Detect which cell encompasses the target text, then output its (X, Y) center coordinate. 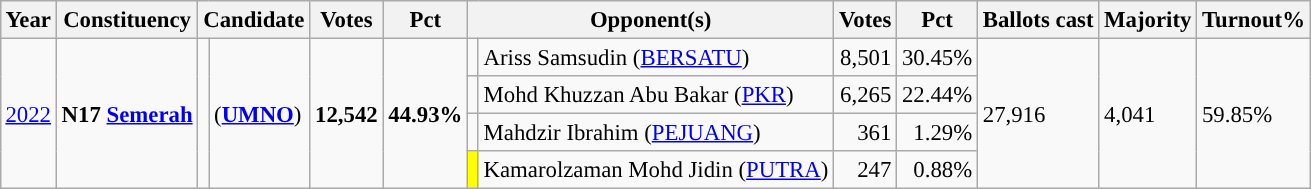
Mahdzir Ibrahim (PEJUANG) (656, 133)
6,265 (866, 95)
8,501 (866, 57)
Ariss Samsudin (BERSATU) (656, 57)
0.88% (938, 170)
Year (28, 20)
Ballots cast (1038, 20)
Candidate (254, 20)
361 (866, 133)
Constituency (127, 20)
(UMNO) (260, 113)
1.29% (938, 133)
Majority (1148, 20)
Opponent(s) (651, 20)
Kamarolzaman Mohd Jidin (PUTRA) (656, 170)
Turnout% (1254, 20)
Mohd Khuzzan Abu Bakar (PKR) (656, 95)
27,916 (1038, 113)
59.85% (1254, 113)
30.45% (938, 57)
12,542 (346, 113)
22.44% (938, 95)
4,041 (1148, 113)
247 (866, 170)
N17 Semerah (127, 113)
2022 (28, 113)
44.93% (426, 113)
